Scan for the cell matching the given text and deliver its [x, y] coordinate at center. 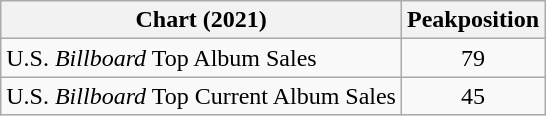
U.S. Billboard Top Album Sales [202, 58]
Peakposition [472, 20]
45 [472, 96]
79 [472, 58]
Chart (2021) [202, 20]
U.S. Billboard Top Current Album Sales [202, 96]
